Locate the cell with the specified text and output its (x, y) center coordinate. 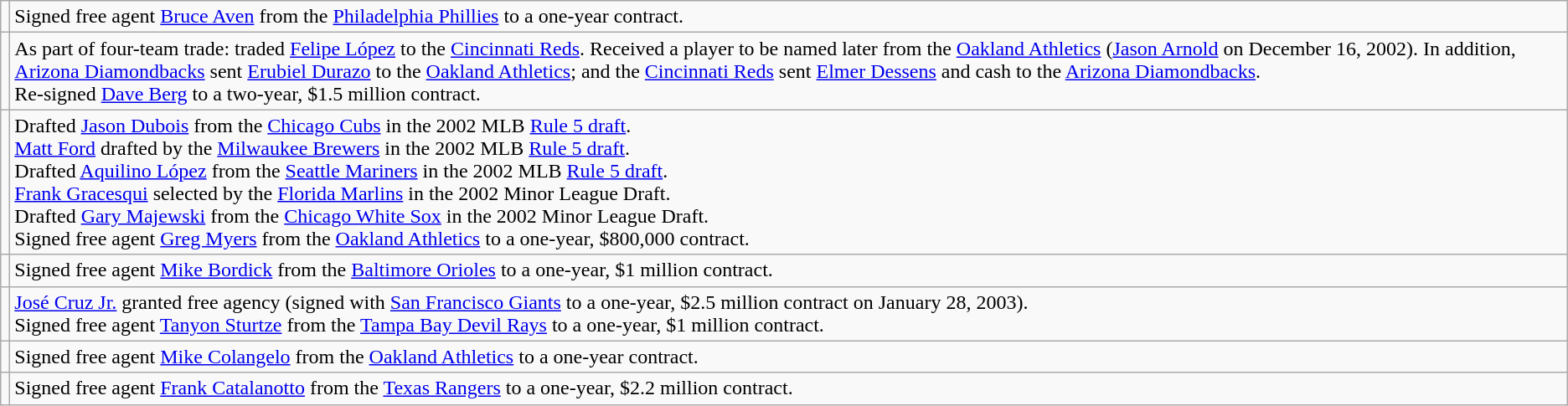
Signed free agent Bruce Aven from the Philadelphia Phillies to a one-year contract. (789, 17)
Signed free agent Mike Colangelo from the Oakland Athletics to a one-year contract. (789, 357)
Signed free agent Frank Catalanotto from the Texas Rangers to a one-year, $2.2 million contract. (789, 388)
Signed free agent Mike Bordick from the Baltimore Orioles to a one-year, $1 million contract. (789, 270)
